Search for the cell housing the specified text and yield its [x, y] center coordinate. 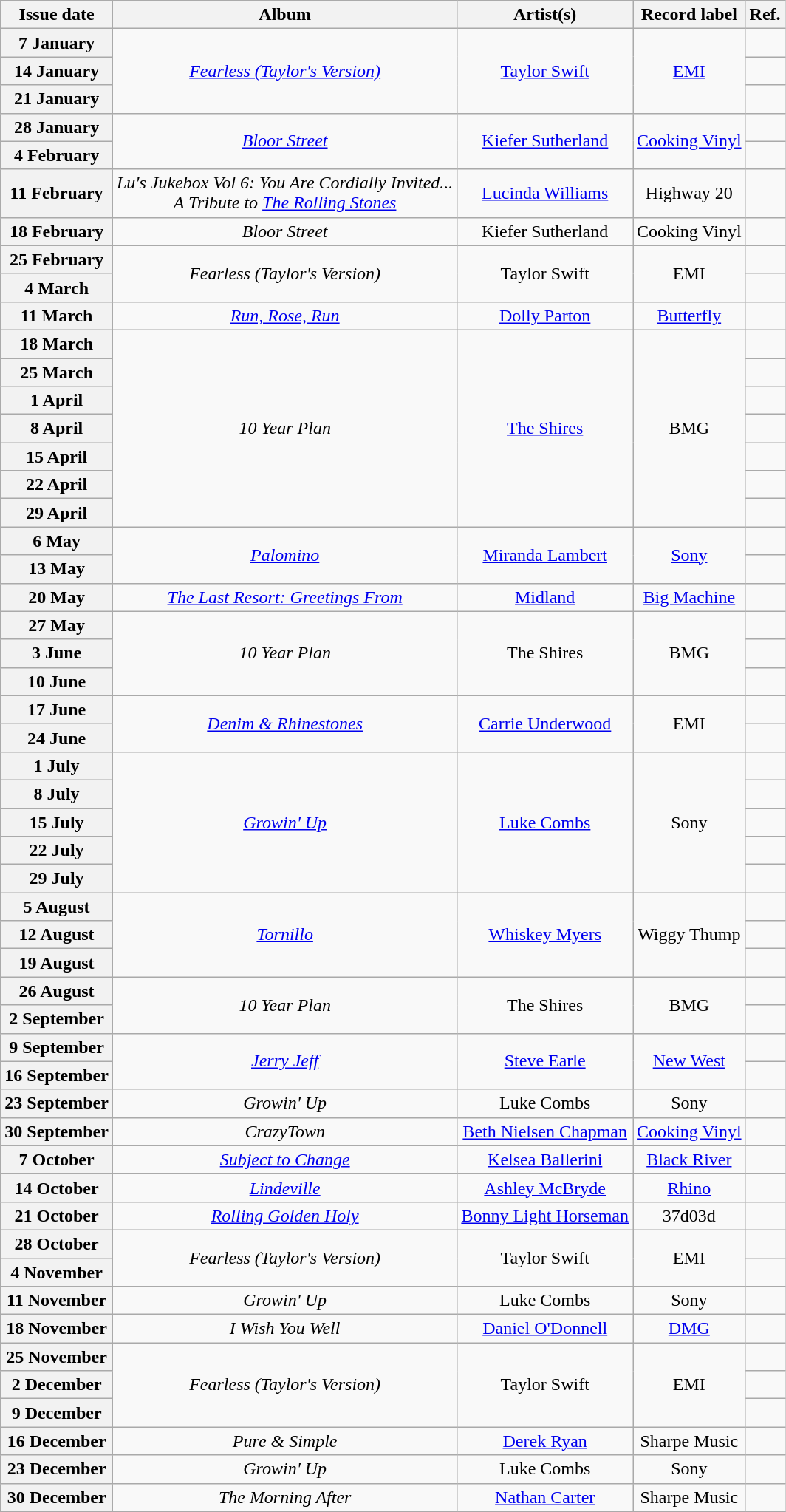
Run, Rose, Run [284, 316]
10 June [57, 681]
28 January [57, 127]
18 February [57, 231]
Artist(s) [545, 15]
Black River [690, 1159]
Nathan Carter [545, 1497]
I Wish You Well [284, 1329]
14 January [57, 71]
Miranda Lambert [545, 555]
Wiggy Thump [690, 935]
Tornillo [284, 935]
29 July [57, 879]
3 June [57, 653]
15 July [57, 823]
2 December [57, 1385]
Beth Nielsen Chapman [545, 1131]
26 August [57, 991]
4 February [57, 155]
27 May [57, 625]
Pure & Simple [284, 1441]
30 December [57, 1497]
The Last Resort: Greetings From [284, 597]
Issue date [57, 15]
16 September [57, 1075]
22 April [57, 485]
11 February [57, 194]
Whiskey Myers [545, 935]
15 April [57, 457]
Palomino [284, 555]
Ashley McBryde [545, 1188]
12 August [57, 935]
25 November [57, 1357]
21 January [57, 99]
New West [690, 1061]
16 December [57, 1441]
23 September [57, 1103]
Dolly Parton [545, 316]
24 June [57, 738]
23 December [57, 1469]
Kelsea Ballerini [545, 1159]
Highway 20 [690, 194]
1 July [57, 766]
Lu's Jukebox Vol 6: You Are Cordially Invited... A Tribute to The Rolling Stones [284, 194]
1 April [57, 401]
25 March [57, 372]
Album [284, 15]
4 November [57, 1272]
Subject to Change [284, 1159]
14 October [57, 1188]
DMG [690, 1329]
Ref. [765, 15]
21 October [57, 1216]
Jerry Jeff [284, 1061]
Steve Earle [545, 1061]
Carrie Underwood [545, 723]
11 November [57, 1301]
11 March [57, 316]
Record label [690, 15]
6 May [57, 541]
30 September [57, 1131]
The Morning After [284, 1497]
Rhino [690, 1188]
17 June [57, 709]
9 December [57, 1413]
8 April [57, 429]
28 October [57, 1244]
29 April [57, 513]
CrazyTown [284, 1131]
8 July [57, 794]
5 August [57, 907]
7 January [57, 43]
Lindeville [284, 1188]
9 September [57, 1047]
Midland [545, 597]
Lucinda Williams [545, 194]
Big Machine [690, 597]
13 May [57, 569]
37d03d [690, 1216]
2 September [57, 1019]
25 February [57, 259]
18 November [57, 1329]
18 March [57, 344]
Butterfly [690, 316]
7 October [57, 1159]
Denim & Rhinestones [284, 723]
19 August [57, 963]
Rolling Golden Holy [284, 1216]
Daniel O'Donnell [545, 1329]
Bonny Light Horseman [545, 1216]
22 July [57, 851]
Derek Ryan [545, 1441]
20 May [57, 597]
4 March [57, 287]
